Scan for the cell matching the given text and deliver its [X, Y] coordinate at center. 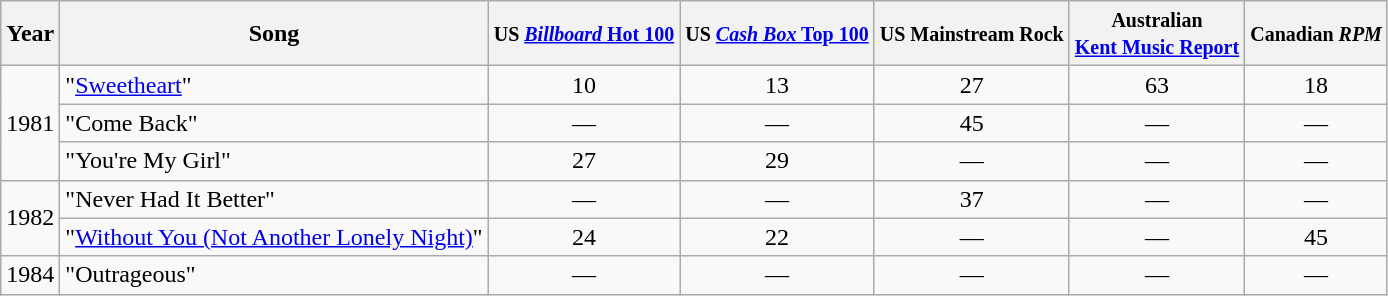
Year [30, 34]
63 [1156, 85]
1982 [30, 218]
24 [584, 237]
US Billboard Hot 100 [584, 34]
"You're My Girl" [274, 161]
"Without You (Not Another Lonely Night)" [274, 237]
Song [274, 34]
Australian Kent Music Report [1156, 34]
10 [584, 85]
1984 [30, 275]
"Outrageous" [274, 275]
13 [777, 85]
29 [777, 161]
37 [972, 199]
Canadian RPM [1316, 34]
18 [1316, 85]
US Cash Box Top 100 [777, 34]
"Never Had It Better" [274, 199]
22 [777, 237]
US Mainstream Rock [972, 34]
1981 [30, 123]
"Come Back" [274, 123]
"Sweetheart" [274, 85]
